From the cell containing the given text, extract its center point as [X, Y] coordinate. 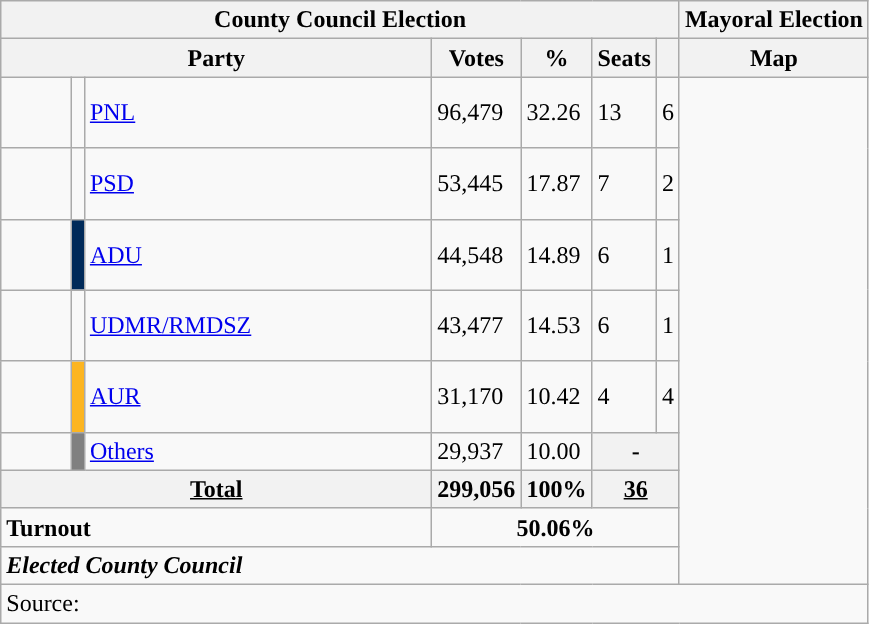
% [556, 58]
10.42 [556, 396]
17.87 [556, 184]
100% [556, 489]
Seats [624, 58]
Votes [476, 58]
Elected County Council [340, 565]
50.06% [556, 527]
53,445 [476, 184]
14.53 [556, 326]
AUR [258, 396]
PSD [258, 184]
Party [216, 58]
Mayoral Election [774, 20]
2 [668, 184]
299,056 [476, 489]
36 [636, 489]
31,170 [476, 396]
44,548 [476, 254]
7 [624, 184]
Source: [435, 603]
Turnout [216, 527]
County Council Election [340, 20]
Others [258, 451]
13 [624, 112]
32.26 [556, 112]
Total [216, 489]
10.00 [556, 451]
ADU [258, 254]
29,937 [476, 451]
96,479 [476, 112]
Map [774, 58]
UDMR/RMDSZ [258, 326]
14.89 [556, 254]
PNL [258, 112]
43,477 [476, 326]
- [636, 451]
